Return the (X, Y) coordinate for the center point of the cell that contains the specified text.  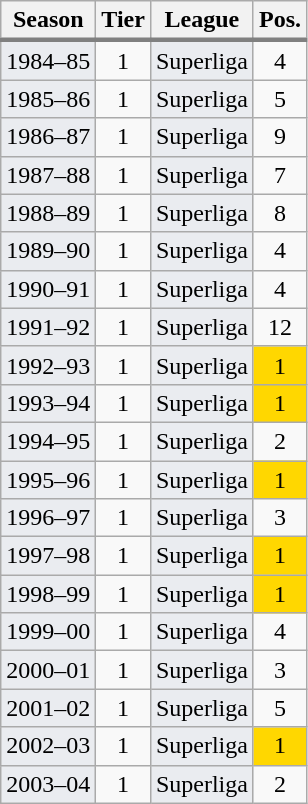
Pos. (280, 21)
1996–97 (48, 518)
1997–98 (48, 556)
9 (280, 137)
Season (48, 21)
1987–88 (48, 175)
1989–90 (48, 251)
2001–02 (48, 708)
League (202, 21)
1988–89 (48, 213)
1985–86 (48, 99)
Tier (124, 21)
12 (280, 327)
8 (280, 213)
1991–92 (48, 327)
2003–04 (48, 784)
1986–87 (48, 137)
2000–01 (48, 670)
1984–85 (48, 60)
1992–93 (48, 365)
1999–00 (48, 632)
1990–91 (48, 289)
1995–96 (48, 479)
1998–99 (48, 594)
1994–95 (48, 441)
1993–94 (48, 403)
2002–03 (48, 746)
7 (280, 175)
